From the cell containing the given text, extract its center point as (x, y) coordinate. 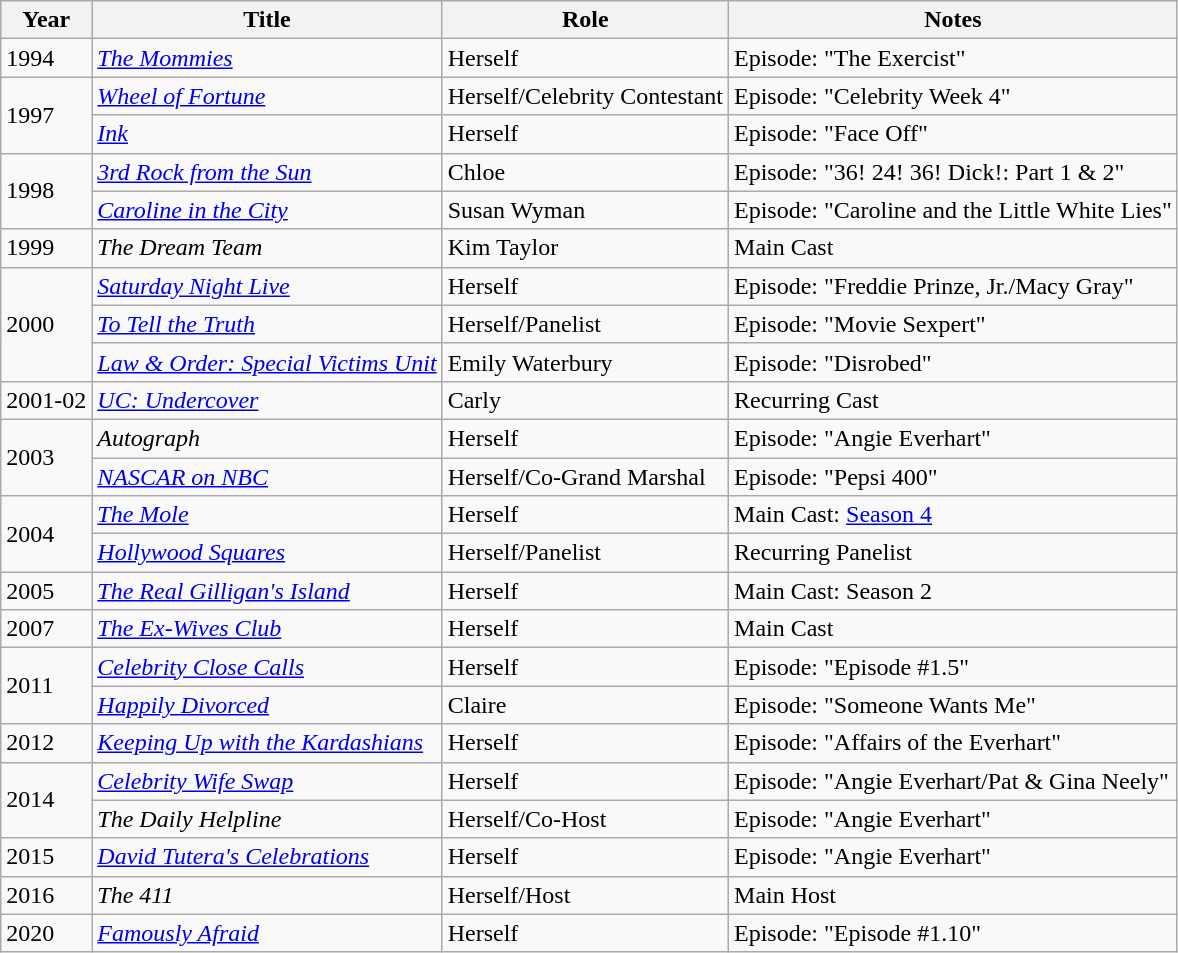
Happily Divorced (267, 705)
UC: Undercover (267, 400)
1998 (46, 191)
Recurring Panelist (954, 553)
Celebrity Wife Swap (267, 781)
Hollywood Squares (267, 553)
The Mommies (267, 58)
2015 (46, 857)
Episode: "The Exercist" (954, 58)
2000 (46, 324)
The Dream Team (267, 248)
Wheel of Fortune (267, 96)
2014 (46, 800)
Caroline in the City (267, 210)
Episode: "Pepsi 400" (954, 477)
Herself/Celebrity Contestant (585, 96)
Title (267, 20)
The Mole (267, 515)
The Ex-Wives Club (267, 629)
Kim Taylor (585, 248)
2012 (46, 743)
Claire (585, 705)
Episode: "Face Off" (954, 134)
To Tell the Truth (267, 324)
Episode: "Episode #1.5" (954, 667)
2016 (46, 895)
1994 (46, 58)
NASCAR on NBC (267, 477)
Episode: "36! 24! 36! Dick!: Part 1 & 2" (954, 172)
Year (46, 20)
Herself/Co-Host (585, 819)
Episode: "Movie Sexpert" (954, 324)
David Tutera's Celebrations (267, 857)
Episode: "Affairs of the Everhart" (954, 743)
Episode: "Disrobed" (954, 362)
Main Host (954, 895)
Celebrity Close Calls (267, 667)
Notes (954, 20)
Episode: "Freddie Prinze, Jr./Macy Gray" (954, 286)
Herself/Host (585, 895)
Saturday Night Live (267, 286)
Law & Order: Special Victims Unit (267, 362)
Recurring Cast (954, 400)
Main Cast: Season 2 (954, 591)
Autograph (267, 438)
Episode: "Celebrity Week 4" (954, 96)
Ink (267, 134)
Role (585, 20)
3rd Rock from the Sun (267, 172)
2001-02 (46, 400)
Chloe (585, 172)
The Real Gilligan's Island (267, 591)
1999 (46, 248)
Keeping Up with the Kardashians (267, 743)
Emily Waterbury (585, 362)
Main Cast: Season 4 (954, 515)
2003 (46, 457)
2011 (46, 686)
1997 (46, 115)
Episode: "Angie Everhart/Pat & Gina Neely" (954, 781)
Susan Wyman (585, 210)
Famously Afraid (267, 933)
2005 (46, 591)
Episode: "Someone Wants Me" (954, 705)
The 411 (267, 895)
Herself/Co-Grand Marshal (585, 477)
Episode: "Caroline and the Little White Lies" (954, 210)
The Daily Helpline (267, 819)
2007 (46, 629)
2004 (46, 534)
2020 (46, 933)
Episode: "Episode #1.10" (954, 933)
Carly (585, 400)
